Output the (x, y) coordinate of the center of the cell containing the given text.  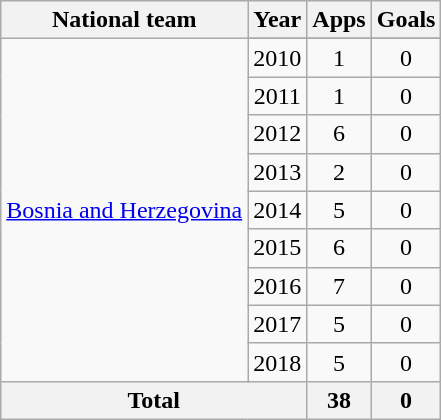
Goals (406, 20)
2018 (278, 362)
2 (339, 172)
Bosnia and Herzegovina (124, 210)
Total (154, 400)
Apps (339, 20)
2016 (278, 286)
Year (278, 20)
2013 (278, 172)
2012 (278, 134)
2017 (278, 324)
38 (339, 400)
2010 (278, 58)
National team (124, 20)
2014 (278, 210)
2015 (278, 248)
7 (339, 286)
2011 (278, 96)
